For the text-containing cell, return its midpoint in (X, Y) coordinate format. 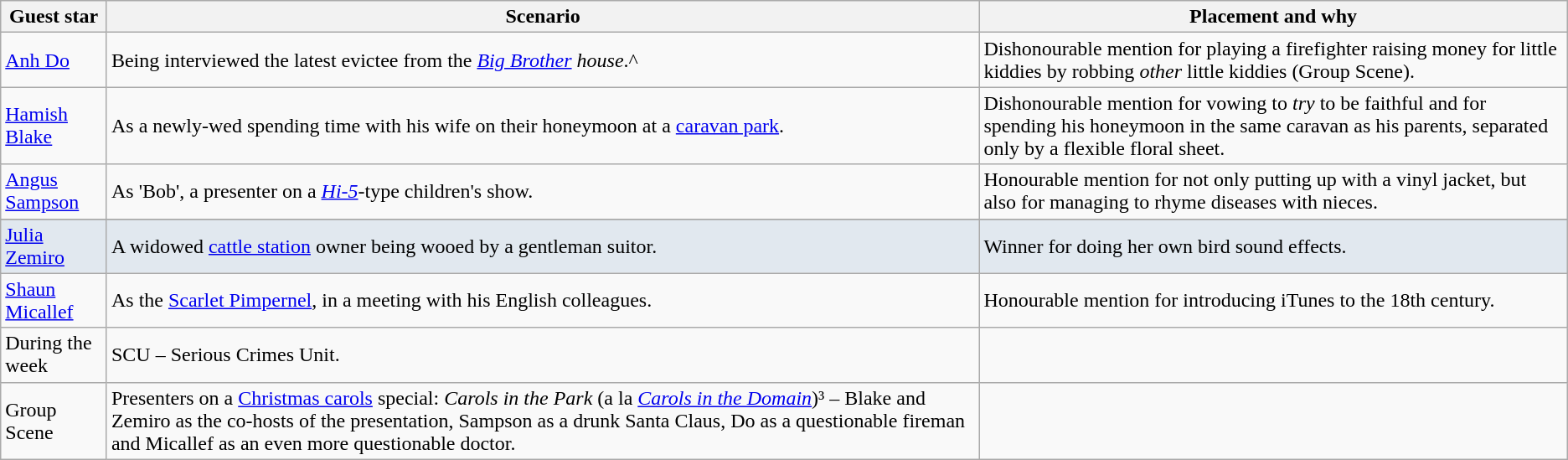
Julia Zemiro (54, 246)
Honourable mention for introducing iTunes to the 18th century. (1273, 300)
As 'Bob', a presenter on a Hi-5-type children's show. (543, 191)
A widowed cattle station owner being wooed by a gentleman suitor. (543, 246)
Shaun Micallef (54, 300)
As the Scarlet Pimpernel, in a meeting with his English colleagues. (543, 300)
Scenario (543, 17)
As a newly-wed spending time with his wife on their honeymoon at a caravan park. (543, 126)
Dishonourable mention for playing a firefighter raising money for little kiddies by robbing other little kiddies (Group Scene). (1273, 60)
During the week (54, 355)
Being interviewed the latest evictee from the Big Brother house.^ (543, 60)
Anh Do (54, 60)
Guest star (54, 17)
Hamish Blake (54, 126)
Honourable mention for not only putting up with a vinyl jacket, but also for managing to rhyme diseases with nieces. (1273, 191)
Winner for doing her own bird sound effects. (1273, 246)
Placement and why (1273, 17)
SCU – Serious Crimes Unit. (543, 355)
Group Scene (54, 421)
Angus Sampson (54, 191)
